For the text-containing cell, return its midpoint in [x, y] coordinate format. 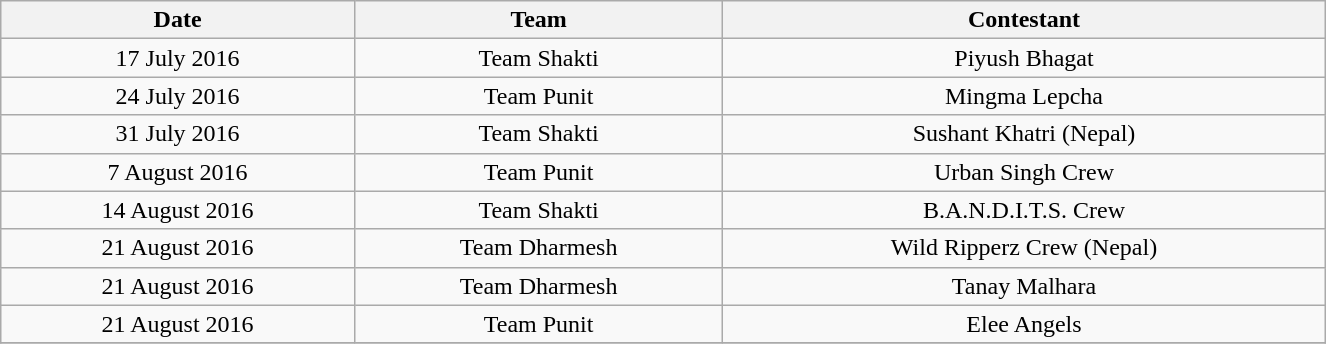
Mingma Lepcha [1024, 96]
Date [178, 20]
Piyush Bhagat [1024, 58]
B.A.N.D.I.T.S. Crew [1024, 210]
14 August 2016 [178, 210]
Contestant [1024, 20]
Team [538, 20]
Sushant Khatri (Nepal) [1024, 134]
7 August 2016 [178, 172]
24 July 2016 [178, 96]
Tanay Malhara [1024, 286]
31 July 2016 [178, 134]
17 July 2016 [178, 58]
Urban Singh Crew [1024, 172]
Elee Angels [1024, 324]
Wild Ripperz Crew (Nepal) [1024, 248]
